Output the [x, y] coordinate of the center of the cell containing the given text.  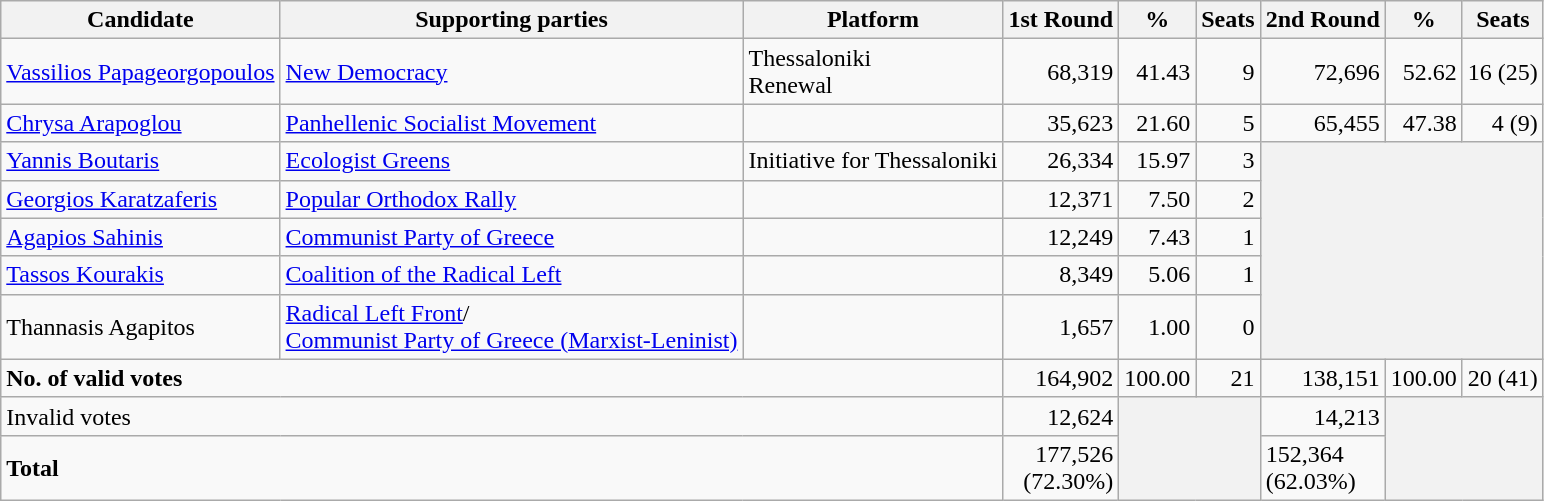
5.06 [1158, 275]
1.00 [1158, 326]
ThessalonikiRenewal [873, 72]
138,151 [1322, 378]
177,526(72.30%) [1061, 468]
Chrysa Arapoglou [140, 123]
16 (25) [1502, 72]
Thannasis Agapitos [140, 326]
47.38 [1424, 123]
3 [1228, 161]
8,349 [1061, 275]
9 [1228, 72]
Vassilios Papageorgopoulos [140, 72]
1,657 [1061, 326]
No. of valid votes [502, 378]
Panhellenic Socialist Movement [512, 123]
0 [1228, 326]
Initiative for Thessaloniki [873, 161]
65,455 [1322, 123]
Total [502, 468]
Supporting parties [512, 20]
Tassos Kourakis [140, 275]
72,696 [1322, 72]
Yannis Boutaris [140, 161]
Communist Party of Greece [512, 237]
Georgios Karatzaferis [140, 199]
26,334 [1061, 161]
Ecologist Greens [512, 161]
7.43 [1158, 237]
52.62 [1424, 72]
21 [1228, 378]
164,902 [1061, 378]
12,371 [1061, 199]
68,319 [1061, 72]
1st Round [1061, 20]
Radical Left Front/Communist Party of Greece (Marxist-Leninist) [512, 326]
152,364 (62.03%) [1322, 468]
12,624 [1061, 416]
20 (41) [1502, 378]
Invalid votes [502, 416]
4 (9) [1502, 123]
41.43 [1158, 72]
21.60 [1158, 123]
Agapios Sahinis [140, 237]
Coalition of the Radical Left [512, 275]
35,623 [1061, 123]
5 [1228, 123]
7.50 [1158, 199]
14,213 [1322, 416]
2 [1228, 199]
12,249 [1061, 237]
Platform [873, 20]
Candidate [140, 20]
New Democracy [512, 72]
Popular Orthodox Rally [512, 199]
2nd Round [1322, 20]
15.97 [1158, 161]
